Pinpoint the cell where the given text exists, returning its [x, y] midpoint coordinate. 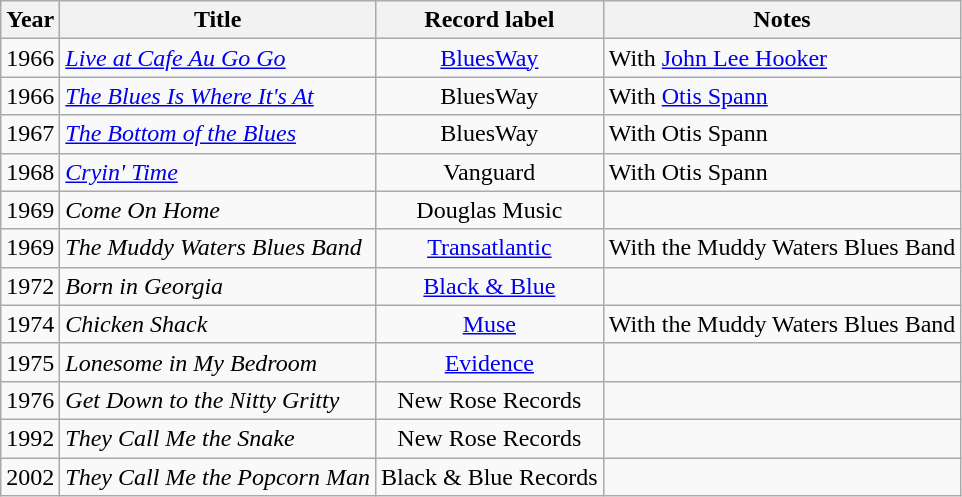
Douglas Music [489, 210]
Muse [489, 324]
Come On Home [218, 210]
The Muddy Waters Blues Band [218, 248]
Title [218, 20]
Cryin' Time [218, 172]
With John Lee Hooker [782, 58]
2002 [30, 477]
The Bottom of the Blues [218, 134]
1967 [30, 134]
They Call Me the Snake [218, 438]
They Call Me the Popcorn Man [218, 477]
Evidence [489, 362]
1992 [30, 438]
Born in Georgia [218, 286]
1975 [30, 362]
Get Down to the Nitty Gritty [218, 400]
Transatlantic [489, 248]
Black & Blue [489, 286]
Live at Cafe Au Go Go [218, 58]
Notes [782, 20]
1976 [30, 400]
Year [30, 20]
Vanguard [489, 172]
Lonesome in My Bedroom [218, 362]
The Blues Is Where It's At [218, 96]
1968 [30, 172]
Record label [489, 20]
Chicken Shack [218, 324]
1972 [30, 286]
1974 [30, 324]
Black & Blue Records [489, 477]
